Pinpoint the cell where the given text exists, returning its (x, y) midpoint coordinate. 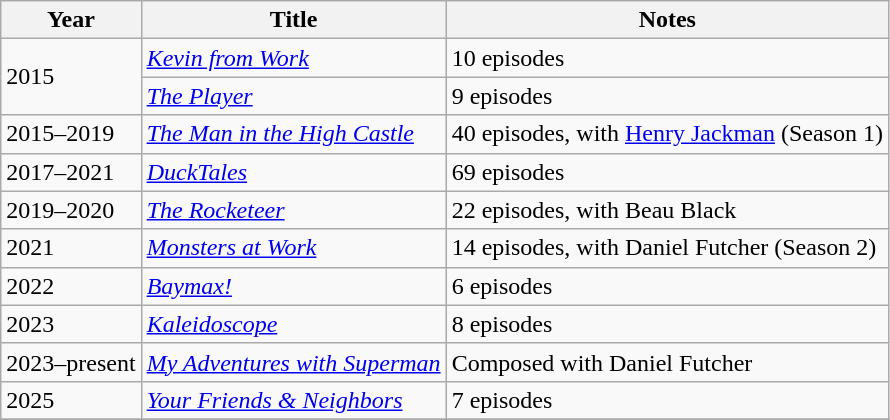
8 episodes (667, 324)
My Adventures with Superman (294, 362)
6 episodes (667, 286)
7 episodes (667, 400)
2023–present (71, 362)
The Player (294, 96)
2023 (71, 324)
Monsters at Work (294, 248)
Year (71, 20)
10 episodes (667, 58)
2019–2020 (71, 210)
2025 (71, 400)
40 episodes, with Henry Jackman (Season 1) (667, 134)
2015–2019 (71, 134)
14 episodes, with Daniel Futcher (Season 2) (667, 248)
2017–2021 (71, 172)
22 episodes, with Beau Black (667, 210)
Kevin from Work (294, 58)
2021 (71, 248)
Kaleidoscope (294, 324)
Baymax! (294, 286)
Your Friends & Neighbors (294, 400)
Notes (667, 20)
The Rocketeer (294, 210)
Title (294, 20)
9 episodes (667, 96)
69 episodes (667, 172)
2015 (71, 77)
Composed with Daniel Futcher (667, 362)
2022 (71, 286)
The Man in the High Castle (294, 134)
DuckTales (294, 172)
